Determine the [x, y] coordinate at the center of the cell enclosing the given text.  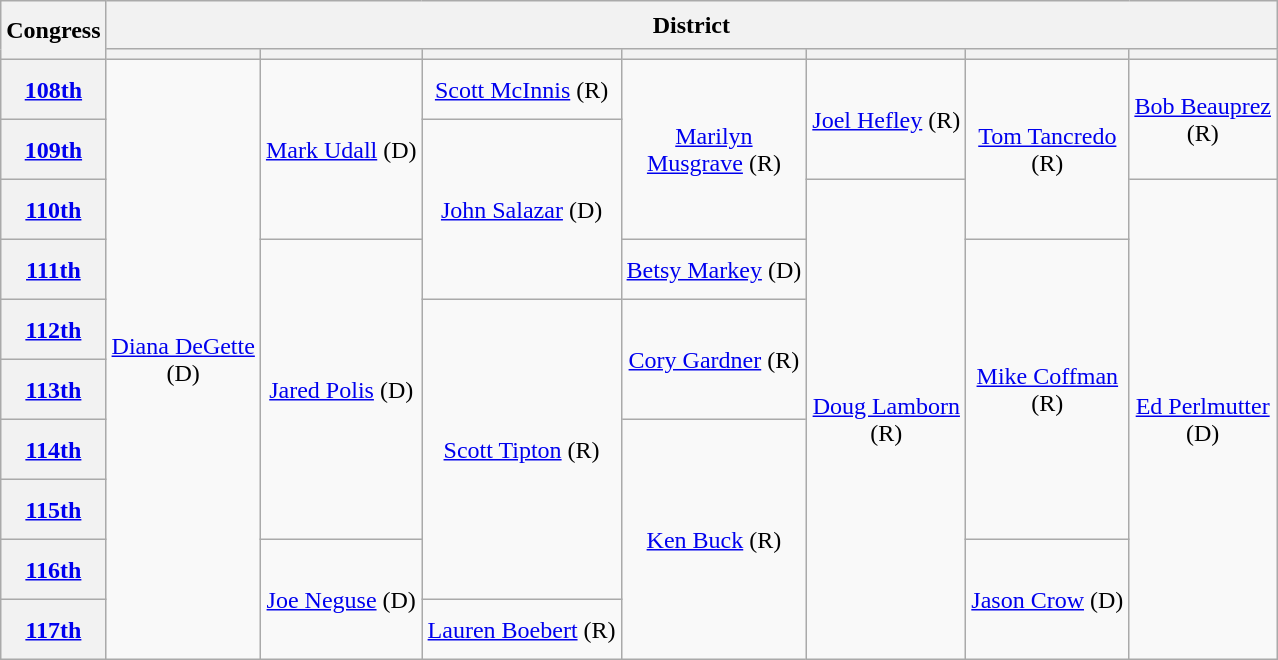
114th [54, 450]
117th [54, 630]
Scott Tipton (R) [522, 450]
Congress [54, 30]
Mark Udall (D) [341, 150]
116th [54, 570]
Jared Polis (D) [341, 390]
Joel Hefley (R) [886, 120]
John Salazar (D) [522, 210]
District [691, 25]
112th [54, 330]
Tom Tancredo(R) [1048, 150]
109th [54, 150]
Bob Beauprez(R) [1203, 120]
MarilynMusgrave (R) [714, 150]
108th [54, 90]
113th [54, 390]
115th [54, 510]
Betsy Markey (D) [714, 270]
Doug Lamborn(R) [886, 420]
111th [54, 270]
Scott McInnis (R) [522, 90]
Jason Crow (D) [1048, 600]
Joe Neguse (D) [341, 600]
Lauren Boebert (R) [522, 630]
Diana DeGette(D) [183, 360]
Ed Perlmutter(D) [1203, 420]
Ken Buck (R) [714, 540]
Cory Gardner (R) [714, 360]
Mike Coffman(R) [1048, 390]
110th [54, 210]
